Detect which cell encompasses the target text, then output its (X, Y) center coordinate. 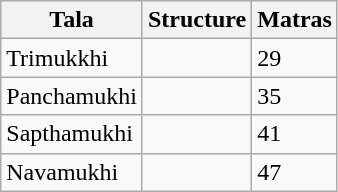
Trimukkhi (72, 58)
29 (295, 58)
Sapthamukhi (72, 134)
41 (295, 134)
35 (295, 96)
Tala (72, 20)
Structure (196, 20)
47 (295, 172)
Matras (295, 20)
Navamukhi (72, 172)
Panchamukhi (72, 96)
